Identify which cell holds the provided text, then report its (X, Y) central coordinate. 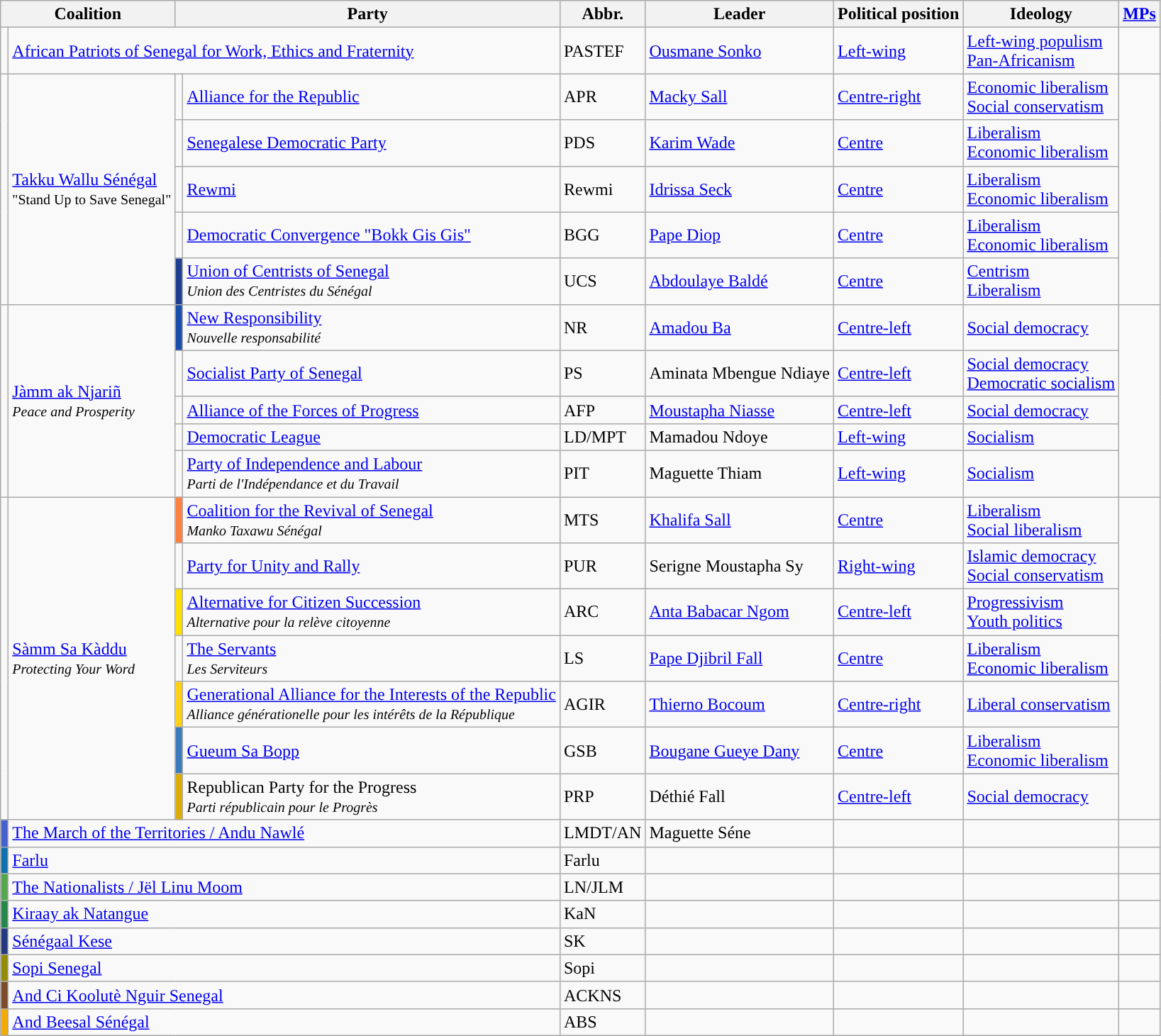
Anta Babacar Ngom (740, 613)
Socialist Party of Senegal (372, 373)
Liberal conservatism (1041, 705)
Serigne Moustapha Sy (740, 566)
Islamic democracySocial conservatism (1041, 566)
Idrissa Seck (740, 189)
Takku Wallu Sénégal"Stand Up to Save Senegal" (92, 189)
Leader (740, 14)
Gueum Sa Bopp (372, 750)
Republican Party for the ProgressParti républicain pour le Progrès (372, 797)
Party (367, 14)
Left-wing populismPan-Africanism (1041, 51)
ACKNS (602, 995)
PRP (602, 797)
Maguette Séne (740, 833)
Sénégaal Kese (284, 941)
AGIR (602, 705)
Senegalese Democratic Party (372, 143)
Democratic League (372, 437)
Abbr. (602, 14)
PUR (602, 566)
Alternative for Citizen SuccessionAlternative pour la relève citoyenne (372, 613)
Karim Wade (740, 143)
Generational Alliance for the Interests of the RepublicAlliance générationelle pour les intérêts de la République (372, 705)
Jàmm ak NjariñPeace and Prosperity (92, 400)
Khalifa Sall (740, 519)
Coalition for the Revival of SenegalManko Taxawu Sénégal (372, 519)
African Patriots of Senegal for Work, Ethics and Fraternity (284, 51)
Social democracyDemocratic socialism (1041, 373)
Coalition (88, 14)
ABS (602, 1022)
Sopi (602, 968)
Pape Diop (740, 235)
Amadou Ba (740, 328)
ARC (602, 613)
And Beesal Sénégal (284, 1022)
Economic liberalismSocial conservatism (1041, 96)
LS (602, 658)
PDS (602, 143)
Sopi Senegal (284, 968)
The Nationalists / Jël Linu Moom (284, 887)
NR (602, 328)
Ousmane Sonko (740, 51)
Macky Sall (740, 96)
And Ci Koolutè Nguir Senegal (284, 995)
GSB (602, 750)
PASTEF (602, 51)
Maguette Thiam (740, 474)
Alliance of the Forces of Progress (372, 410)
Union of Centrists of SenegalUnion des Centristes du Sénégal (372, 281)
Moustapha Niasse (740, 410)
The ServantsLes Serviteurs (372, 658)
PS (602, 373)
Right-wing (899, 566)
MPs (1140, 14)
Mamadou Ndoye (740, 437)
PIT (602, 474)
Abdoulaye Baldé (740, 281)
Party for Unity and Rally (372, 566)
Sàmm Sa KàdduProtecting Your Word (92, 658)
Kiraay ak Natangue (284, 914)
The March of the Territories / Andu Nawlé (284, 833)
KaN (602, 914)
AFP (602, 410)
ProgressivismYouth politics (1041, 613)
Pape Djibril Fall (740, 658)
Party of Independence and LabourParti de l'Indépendance et du Travail (372, 474)
Alliance for the Republic (372, 96)
Democratic Convergence "Bokk Gis Gis" (372, 235)
New ResponsibilityNouvelle responsabilité (372, 328)
Déthié Fall (740, 797)
UCS (602, 281)
Ideology (1041, 14)
CentrismLiberalism (1041, 281)
LN/JLM (602, 887)
LiberalismSocial liberalism (1041, 519)
Bougane Gueye Dany (740, 750)
APR (602, 96)
Aminata Mbengue Ndiaye (740, 373)
SK (602, 941)
LMDT/AN (602, 833)
Political position (899, 14)
LD/MPT (602, 437)
Thierno Bocoum (740, 705)
MTS (602, 519)
BGG (602, 235)
